Find where the given text appears and provide that cell's center as (x, y) coordinate. 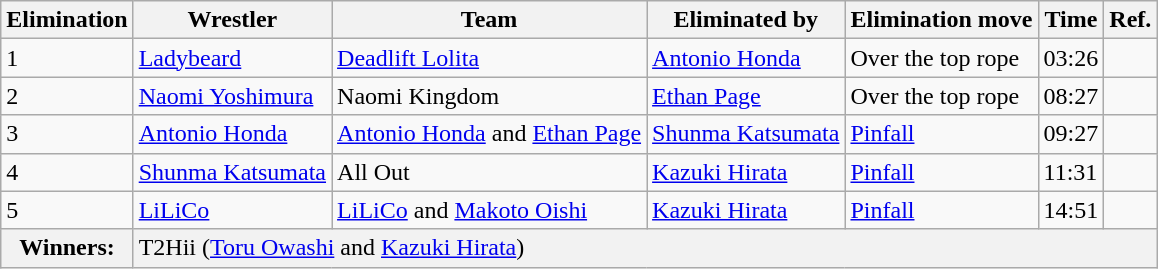
5 (67, 210)
3 (67, 134)
Antonio Honda and Ethan Page (490, 134)
Winners: (67, 248)
Ladybeard (232, 58)
4 (67, 172)
Ethan Page (746, 96)
Naomi Yoshimura (232, 96)
1 (67, 58)
Time (1071, 20)
2 (67, 96)
11:31 (1071, 172)
08:27 (1071, 96)
Elimination move (942, 20)
Team (490, 20)
Naomi Kingdom (490, 96)
LiLiCo and Makoto Oishi (490, 210)
Eliminated by (746, 20)
14:51 (1071, 210)
Ref. (1130, 20)
09:27 (1071, 134)
All Out (490, 172)
Wrestler (232, 20)
Deadlift Lolita (490, 58)
Elimination (67, 20)
T2Hii (Toru Owashi and Kazuki Hirata) (645, 248)
03:26 (1071, 58)
LiLiCo (232, 210)
